Search for the cell housing the specified text and yield its [x, y] center coordinate. 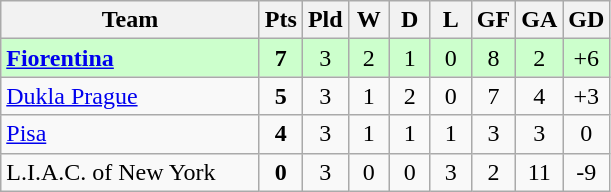
D [410, 20]
Pts [280, 20]
L [450, 20]
W [368, 20]
8 [493, 58]
L.I.A.C. of New York [130, 172]
GF [493, 20]
+6 [586, 58]
Dukla Prague [130, 96]
Pld [325, 20]
Team [130, 20]
Pisa [130, 134]
5 [280, 96]
11 [540, 172]
GD [586, 20]
-9 [586, 172]
+3 [586, 96]
Fiorentina [130, 58]
GA [540, 20]
